Pinpoint the cell where the given text exists, returning its (x, y) midpoint coordinate. 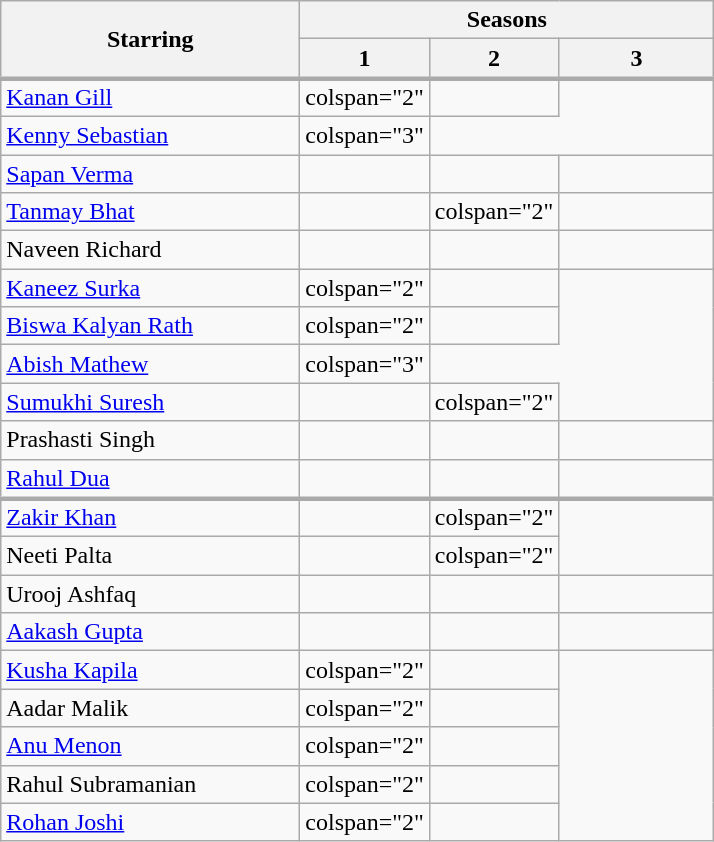
Abish Mathew (150, 364)
2 (494, 59)
3 (636, 59)
Aakash Gupta (150, 632)
Zakir Khan (150, 518)
Kenny Sebastian (150, 135)
Anu Menon (150, 746)
Neeti Palta (150, 556)
Kaneez Surka (150, 288)
Kusha Kapila (150, 670)
Rohan Joshi (150, 822)
Aadar Malik (150, 708)
Tanmay Bhat (150, 212)
Starring (150, 40)
Biswa Kalyan Rath (150, 326)
Urooj Ashfaq (150, 594)
Sapan Verma (150, 173)
1 (365, 59)
Sumukhi Suresh (150, 402)
Seasons (507, 20)
Kanan Gill (150, 97)
Naveen Richard (150, 250)
Rahul Dua (150, 479)
Prashasti Singh (150, 440)
Rahul Subramanian (150, 784)
